Search for the cell housing the specified text and yield its [x, y] center coordinate. 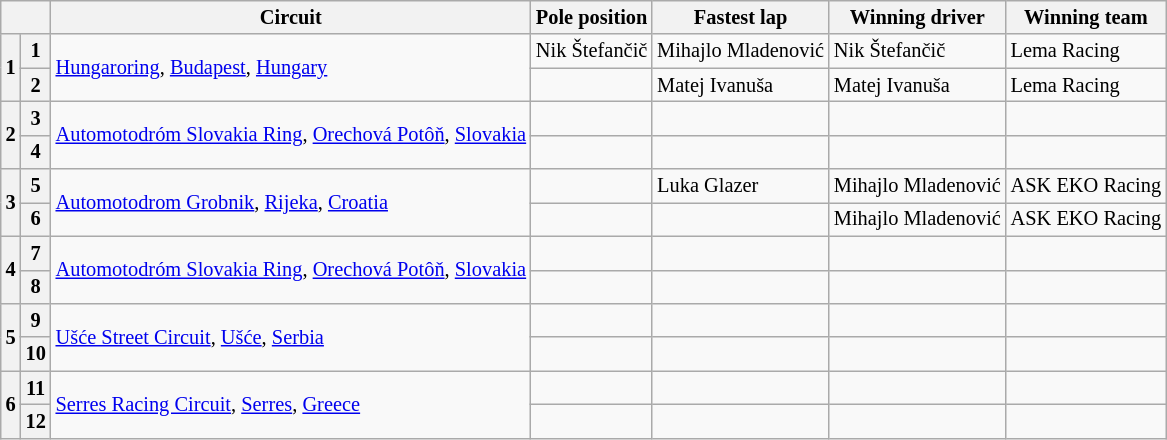
9 [36, 320]
Hungaroring, Budapest, Hungary [291, 68]
Luka Glazer [740, 186]
Ušće Street Circuit, Ušće, Serbia [291, 336]
7 [36, 253]
Winning team [1086, 17]
11 [36, 388]
12 [36, 421]
Automotodrom Grobnik, Rijeka, Croatia [291, 202]
Circuit [291, 17]
10 [36, 354]
Serres Racing Circuit, Serres, Greece [291, 404]
Winning driver [918, 17]
8 [36, 287]
Pole position [592, 17]
Fastest lap [740, 17]
